Detect which cell encompasses the target text, then output its (X, Y) center coordinate. 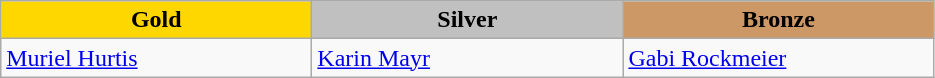
Silver (468, 20)
Bronze (778, 20)
Karin Mayr (468, 58)
Gold (156, 20)
Muriel Hurtis (156, 58)
Gabi Rockmeier (778, 58)
